Identify which cell holds the provided text, then report its (x, y) central coordinate. 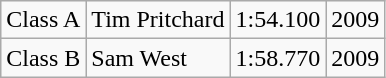
Class B (44, 58)
1:58.770 (278, 58)
Sam West (158, 58)
Class A (44, 20)
1:54.100 (278, 20)
Tim Pritchard (158, 20)
